Scan for the cell matching the given text and deliver its [x, y] coordinate at center. 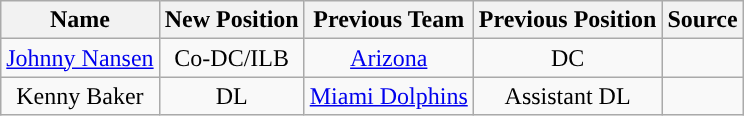
Arizona [388, 58]
Co-DC/ILB [232, 58]
Assistant DL [568, 96]
Source [702, 20]
Previous Position [568, 20]
Miami Dolphins [388, 96]
Previous Team [388, 20]
New Position [232, 20]
Name [80, 20]
Johnny Nansen [80, 58]
DC [568, 58]
DL [232, 96]
Kenny Baker [80, 96]
